Detect which cell encompasses the target text, then output its [X, Y] center coordinate. 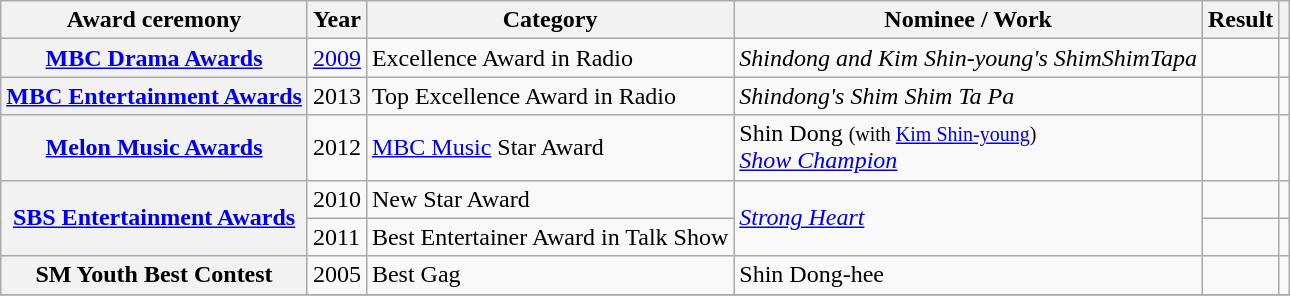
Shin Dong-hee [968, 275]
Year [336, 20]
2010 [336, 199]
SM Youth Best Contest [154, 275]
Shindong's Shim Shim Ta Pa [968, 96]
2012 [336, 148]
Best Gag [550, 275]
2013 [336, 96]
Result [1240, 20]
2011 [336, 237]
New Star Award [550, 199]
MBC Entertainment Awards [154, 96]
2005 [336, 275]
Strong Heart [968, 218]
Melon Music Awards [154, 148]
Nominee / Work [968, 20]
Top Excellence Award in Radio [550, 96]
MBC Music Star Award [550, 148]
Shindong and Kim Shin-young's ShimShimTapa [968, 58]
SBS Entertainment Awards [154, 218]
Best Entertainer Award in Talk Show [550, 237]
Shin Dong (with Kim Shin-young)Show Champion [968, 148]
MBC Drama Awards [154, 58]
Category [550, 20]
Excellence Award in Radio [550, 58]
Award ceremony [154, 20]
2009 [336, 58]
